From the cell containing the given text, extract its center point as (X, Y) coordinate. 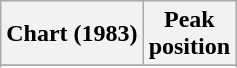
Chart (1983) (72, 34)
Peakposition (189, 34)
